Search for the cell housing the specified text and yield its (X, Y) center coordinate. 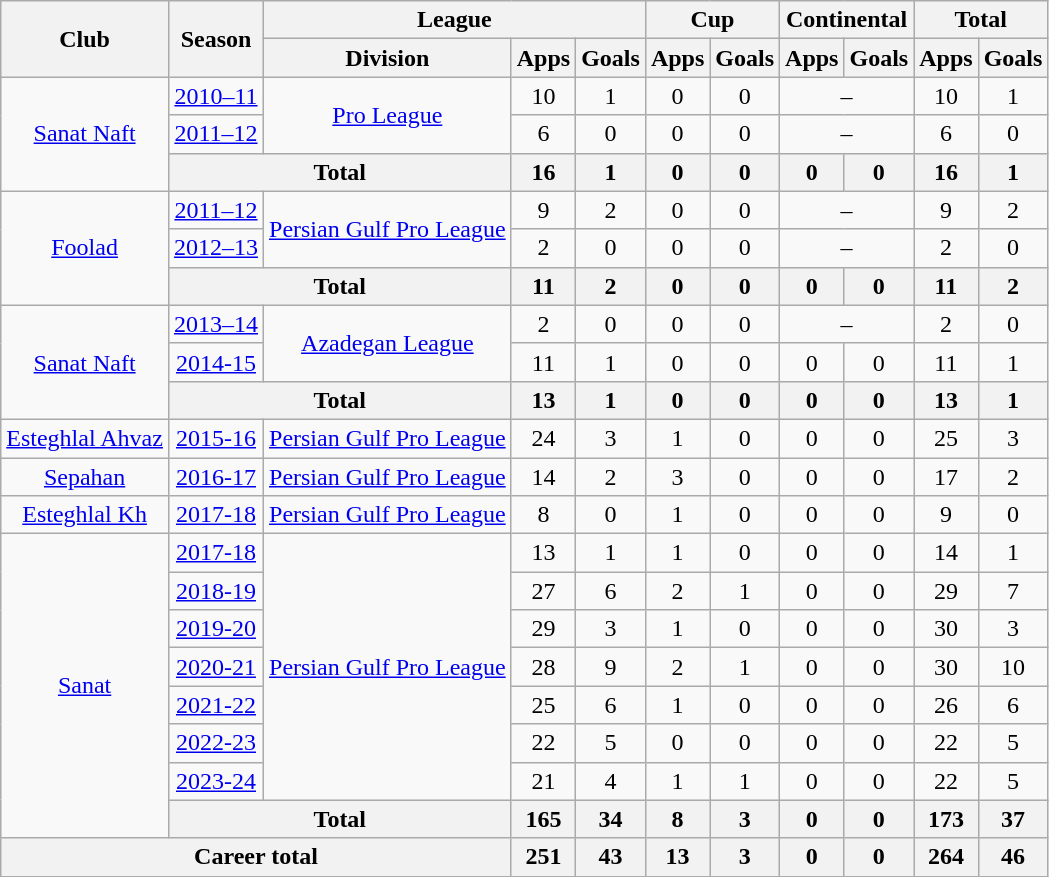
2021-22 (216, 705)
34 (611, 819)
2010–11 (216, 96)
264 (946, 857)
Season (216, 39)
2014-15 (216, 362)
Sepahan (85, 477)
2012–13 (216, 248)
2018-19 (216, 591)
Sanat (85, 686)
2015-16 (216, 438)
4 (611, 781)
2019-20 (216, 629)
Club (85, 39)
173 (946, 819)
2020-21 (216, 667)
43 (611, 857)
7 (1013, 591)
Azadegan League (388, 343)
28 (543, 667)
26 (946, 705)
Career total (256, 857)
Cup (712, 20)
2022-23 (216, 743)
2023-24 (216, 781)
27 (543, 591)
165 (543, 819)
Continental (847, 20)
Pro League (388, 115)
21 (543, 781)
Foolad (85, 248)
Esteghlal Kh (85, 515)
League (455, 20)
251 (543, 857)
37 (1013, 819)
17 (946, 477)
2013–14 (216, 324)
Division (388, 58)
2016-17 (216, 477)
Esteghlal Ahvaz (85, 438)
46 (1013, 857)
24 (543, 438)
